Return the [x, y] coordinate for the center point of the cell that contains the specified text.  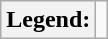
Legend: [48, 20]
